Search for the cell housing the specified text and yield its [x, y] center coordinate. 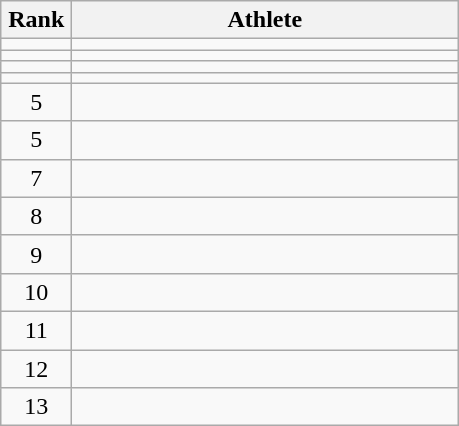
Rank [36, 20]
7 [36, 178]
Athlete [265, 20]
13 [36, 407]
8 [36, 216]
9 [36, 254]
12 [36, 369]
10 [36, 292]
11 [36, 330]
